Capture the cell that displays the provided text and extract its (x, y) central coordinate. 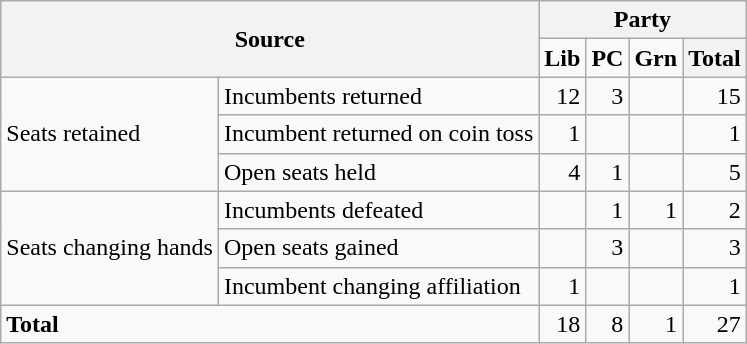
Lib (562, 58)
15 (715, 96)
Open seats gained (378, 248)
Incumbent returned on coin toss (378, 134)
Seats retained (110, 134)
Incumbents defeated (378, 210)
PC (608, 58)
5 (715, 172)
4 (562, 172)
Grn (656, 58)
27 (715, 324)
Incumbent changing affiliation (378, 286)
Incumbents returned (378, 96)
18 (562, 324)
Party (642, 20)
12 (562, 96)
Open seats held (378, 172)
Seats changing hands (110, 248)
8 (608, 324)
2 (715, 210)
Source (270, 39)
